From the cell containing the given text, extract its center point as (X, Y) coordinate. 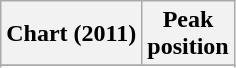
Peakposition (188, 34)
Chart (2011) (72, 34)
